Provide the [X, Y] coordinate of the cell's center where the given text is located.  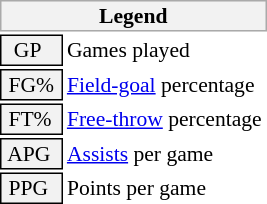
FG% [31, 85]
Assists per game [166, 154]
Legend [134, 16]
GP [31, 50]
Free-throw percentage [166, 120]
APG [31, 154]
Games played [166, 50]
Field-goal percentage [166, 85]
Points per game [166, 188]
PPG [31, 188]
FT% [31, 120]
